Locate the cell with the specified text and output its (x, y) center coordinate. 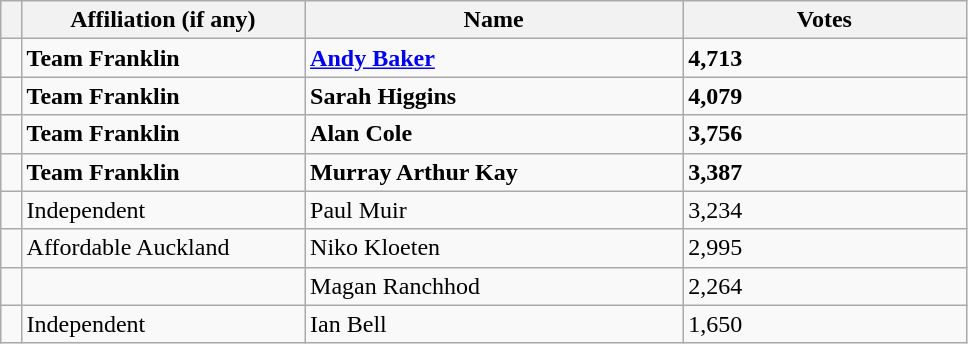
2,995 (825, 248)
Sarah Higgins (494, 96)
Name (494, 20)
1,650 (825, 324)
Affordable Auckland (163, 248)
Andy Baker (494, 58)
Affiliation (if any) (163, 20)
Ian Bell (494, 324)
3,756 (825, 134)
3,234 (825, 210)
Niko Kloeten (494, 248)
2,264 (825, 286)
Murray Arthur Kay (494, 172)
Magan Ranchhod (494, 286)
Alan Cole (494, 134)
Votes (825, 20)
3,387 (825, 172)
4,079 (825, 96)
Paul Muir (494, 210)
4,713 (825, 58)
